Provide the (X, Y) coordinate of the cell's center where the given text is located.  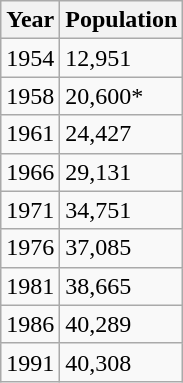
1958 (30, 96)
24,427 (122, 134)
29,131 (122, 172)
1961 (30, 134)
38,665 (122, 286)
1954 (30, 58)
40,308 (122, 362)
1971 (30, 210)
40,289 (122, 324)
1991 (30, 362)
20,600* (122, 96)
1976 (30, 248)
34,751 (122, 210)
Year (30, 20)
1986 (30, 324)
12,951 (122, 58)
37,085 (122, 248)
1981 (30, 286)
1966 (30, 172)
Population (122, 20)
